Scan for the cell matching the given text and deliver its [x, y] coordinate at center. 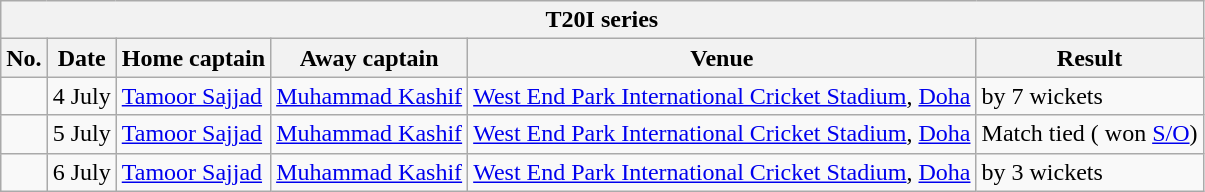
5 July [82, 134]
Date [82, 58]
Away captain [370, 58]
4 July [82, 96]
Result [1090, 58]
6 July [82, 172]
No. [24, 58]
Venue [722, 58]
Home captain [193, 58]
Match tied ( won S/O) [1090, 134]
T20I series [602, 20]
by 3 wickets [1090, 172]
by 7 wickets [1090, 96]
